Search for the cell housing the specified text and yield its (X, Y) center coordinate. 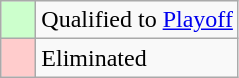
Qualified to Playoff (138, 20)
Eliminated (138, 58)
